Output the [x, y] coordinate of the center of the cell containing the given text.  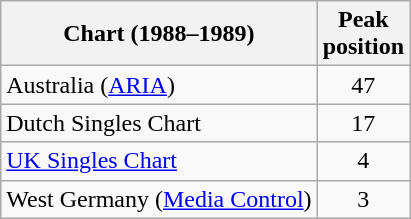
Dutch Singles Chart [159, 123]
West Germany (Media Control) [159, 199]
Chart (1988–1989) [159, 34]
3 [363, 199]
Peakposition [363, 34]
17 [363, 123]
Australia (ARIA) [159, 85]
4 [363, 161]
UK Singles Chart [159, 161]
47 [363, 85]
